Capture the cell that displays the provided text and extract its [x, y] central coordinate. 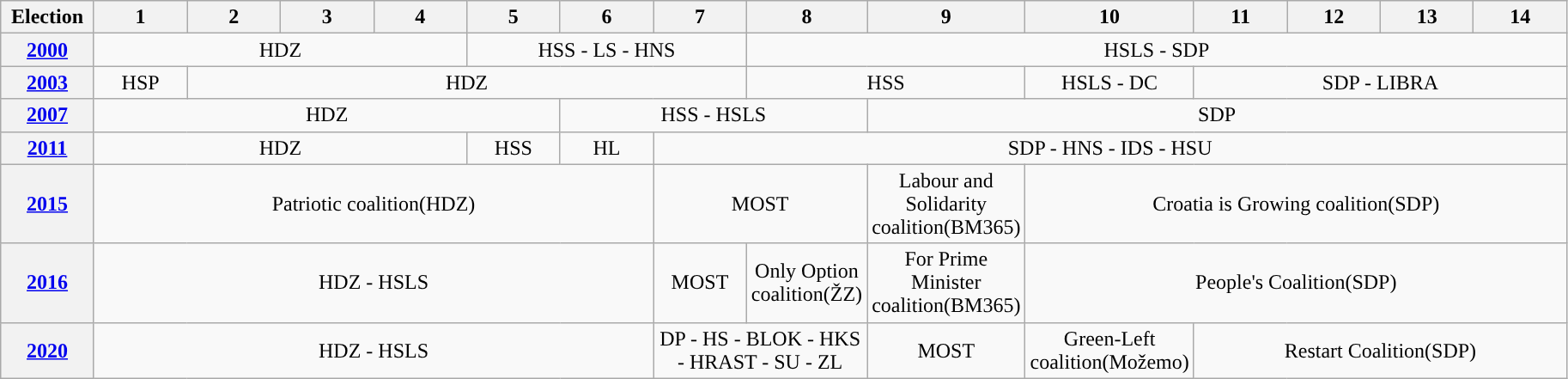
HSS - LS - HNS [607, 50]
13 [1427, 17]
6 [606, 17]
2011 [48, 148]
People's Coalition(SDP) [1297, 283]
Patriotic coalition(HDZ) [373, 204]
11 [1240, 17]
SDP - HNS - IDS - HSU [1110, 148]
Only Option coalition(ŽZ) [806, 283]
Labour and Solidarity coalition(BM365) [946, 204]
12 [1334, 17]
2 [234, 17]
14 [1520, 17]
Croatia is Growing coalition(SDP) [1297, 204]
Restart Coalition(SDP) [1380, 351]
10 [1109, 17]
For Prime Minister coalition(BM365) [946, 283]
SDP [1218, 115]
2007 [48, 115]
4 [421, 17]
HSLS - DC [1109, 83]
8 [806, 17]
5 [514, 17]
2016 [48, 283]
SDP - LIBRA [1380, 83]
HL [606, 148]
2003 [48, 83]
Election [48, 17]
2000 [48, 50]
Green-Left coalition(Možemo) [1109, 351]
HSP [141, 83]
2020 [48, 351]
3 [326, 17]
DP - HS - BLOK - HKS - HRAST - SU - ZL [761, 351]
HSS - HSLS [713, 115]
7 [701, 17]
HSLS - SDP [1156, 50]
1 [141, 17]
2015 [48, 204]
9 [946, 17]
